Extract the (x, y) coordinate from the center of the cell holding the provided text.  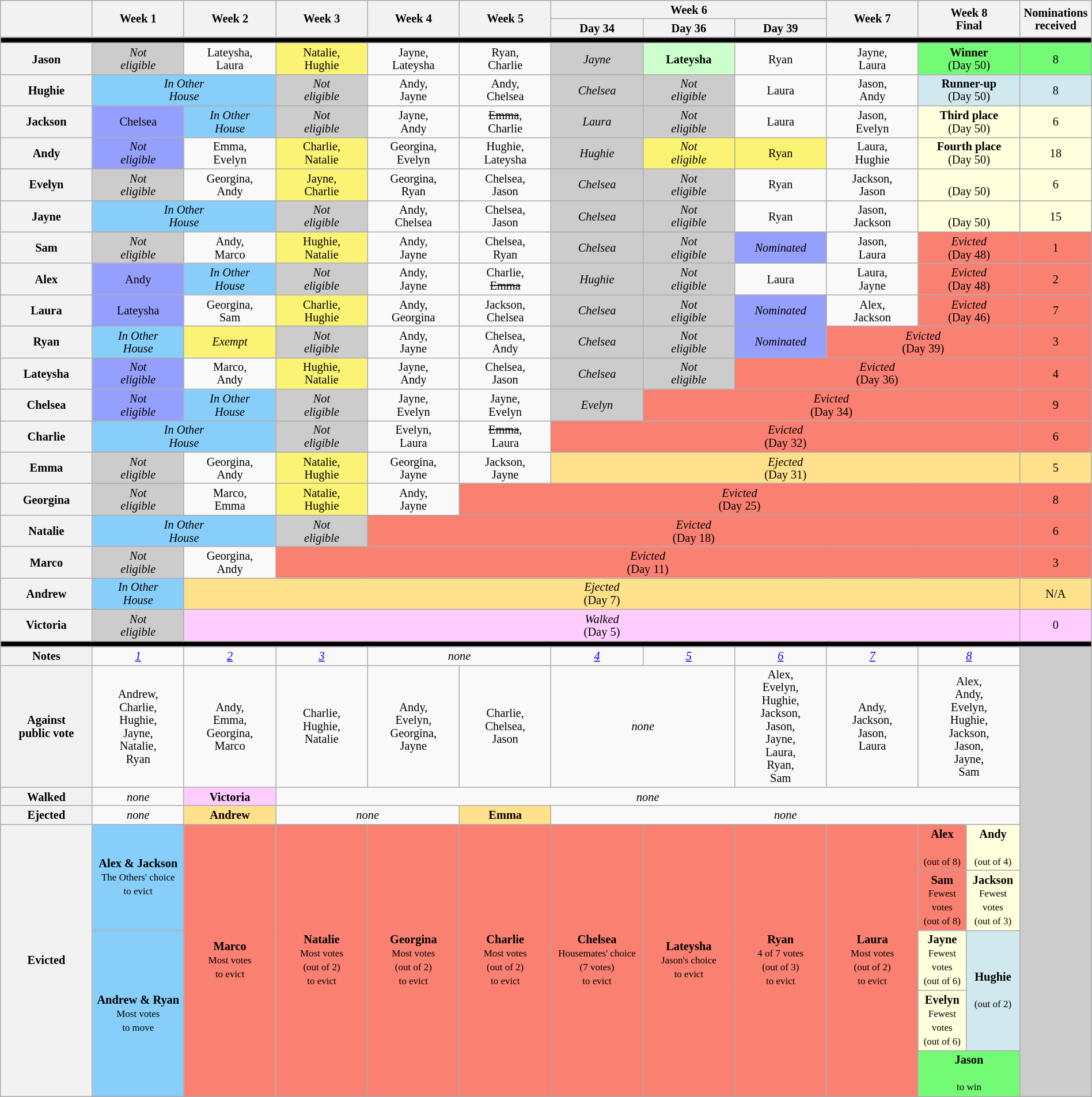
Fourth place(Day 50) (969, 153)
Walked(Day 5) (601, 625)
LateyshaJason's choiceto evict (689, 961)
Charlie,Natalie (321, 153)
Andy(out of 4) (993, 847)
Notes (46, 655)
9 (1056, 405)
Jackson (46, 122)
Ejected(Day 7) (601, 593)
Week 2 (229, 18)
Georgina, Sam (229, 311)
EvelynFewest votes(out of 6) (942, 1020)
MarcoMost votesto evict (229, 961)
Laura,Hughie (872, 153)
Jayne,Lateysha (414, 59)
Day 34 (597, 28)
Evicted(Day 36) (878, 373)
Jason,Andy (872, 90)
Runner-up(Day 50) (969, 90)
Marco, Andy (229, 373)
Jackson,Jayne (506, 468)
Andy,Georgina (414, 311)
Charlie,Chelsea,Jason (506, 726)
Charlie,Hughie,Natalie (321, 726)
0 (1056, 625)
JacksonFewest votes(out of 3) (993, 900)
Georgina,Jayne (414, 468)
SamFewest votes(out of 8) (942, 900)
NatalieMost votes(out of 2)to evict (321, 961)
Lateysha, Laura (229, 59)
Andy,Evelyn,Georgina,Jayne (414, 726)
Hughie(out of 2) (993, 990)
Evicted(Day 39) (923, 342)
Jason (46, 59)
Evicted(Day 11) (648, 562)
Emma,Evelyn (229, 153)
Third place(Day 50) (969, 122)
Ejected (46, 815)
Week 3 (321, 18)
Emma,Charlie (506, 122)
Andy, Jayne (414, 342)
Evelyn,Laura (414, 436)
Alex,Jackson (872, 311)
Laura,Jayne (872, 279)
Chelsea,Ryan (506, 248)
Week 4 (414, 18)
Alex,Andy,Evelyn,Hughie,Jackson,Jason,Jayne,Sam (969, 726)
Hughie,Lateysha (506, 153)
Jasonto win (969, 1073)
Day 39 (781, 28)
Emma,Laura (506, 436)
Week 8Final (969, 18)
15 (1056, 217)
Jackson,Jason (872, 184)
N/A (1056, 593)
Week 1 (138, 18)
Ryan4 of 7 votes(out of 3)to evict (781, 961)
LauraMost votes(out of 2)to evict (872, 961)
Andy,Jackson,Jason,Laura (872, 726)
Week 5 (506, 18)
Day 36 (689, 28)
Alex,Evelyn,Hughie,Jackson,Jason,Jayne,Laura,Ryan,Sam (781, 726)
Evicted(Day 34) (831, 405)
Againstpublic vote (46, 726)
Chelsea,Andy (506, 342)
Alex & JacksonThe Others' choiceto evict (138, 877)
Walked (46, 796)
Jayne,Laura (872, 59)
Andrew,Charlie,Hughie,Jayne,Natalie,Ryan (138, 726)
Evicted(Day 32) (786, 436)
Week 6 (689, 9)
Georgina,Evelyn (414, 153)
Georgina (46, 500)
Exempt (229, 342)
Jayne,Charlie (321, 184)
GeorginaMost votes(out of 2)to evict (414, 961)
Andy, Marco (229, 248)
Sam (46, 248)
CharlieMost votes(out of 2)to evict (506, 961)
Ejected(Day 31) (786, 468)
Andy,Emma,Georgina,Marco (229, 726)
Week 7 (872, 18)
Alex (46, 279)
ChelseaHousemates' choice (7 votes)to evict (597, 961)
Marco, Emma (229, 500)
Charlie (46, 436)
Evicted (46, 961)
Alex(out of 8) (942, 847)
18 (1056, 153)
Winner(Day 50) (969, 59)
Jason,Evelyn (872, 122)
JayneFewest votes(out of 6) (942, 960)
Charlie,Hughie (321, 311)
Nominationsreceived (1056, 18)
Charlie,Emma (506, 279)
Georgina,Ryan (414, 184)
Jason,Laura (872, 248)
Marco (46, 562)
Jackson,Chelsea (506, 311)
Evicted(Day 46) (969, 311)
Evicted(Day 25) (740, 500)
Natalie (46, 531)
Evicted(Day 18) (693, 531)
Andrew & RyanMost votesto move (138, 1013)
Jason,Jackson (872, 217)
Ryan,Charlie (506, 59)
